For the text-containing cell, return its midpoint in (x, y) coordinate format. 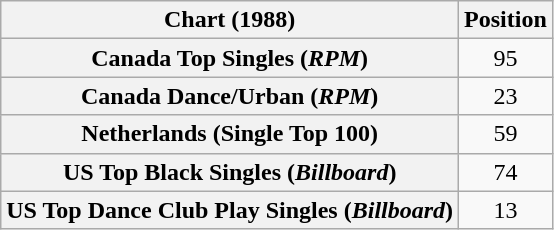
Chart (1988) (230, 20)
95 (506, 58)
13 (506, 210)
Position (506, 20)
Canada Dance/Urban (RPM) (230, 96)
US Top Black Singles (Billboard) (230, 172)
US Top Dance Club Play Singles (Billboard) (230, 210)
74 (506, 172)
Canada Top Singles (RPM) (230, 58)
59 (506, 134)
Netherlands (Single Top 100) (230, 134)
23 (506, 96)
